Capture the cell that displays the provided text and extract its (x, y) central coordinate. 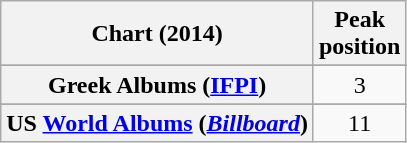
Chart (2014) (158, 34)
11 (359, 123)
3 (359, 85)
Peakposition (359, 34)
US World Albums (Billboard) (158, 123)
Greek Albums (IFPI) (158, 85)
